Capture the cell that displays the provided text and extract its (X, Y) central coordinate. 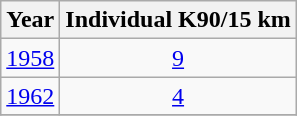
Year (30, 20)
1962 (30, 96)
Individual K90/15 km (178, 20)
1958 (30, 58)
9 (178, 58)
4 (178, 96)
